Provide the [x, y] coordinate of the cell's center where the given text is located.  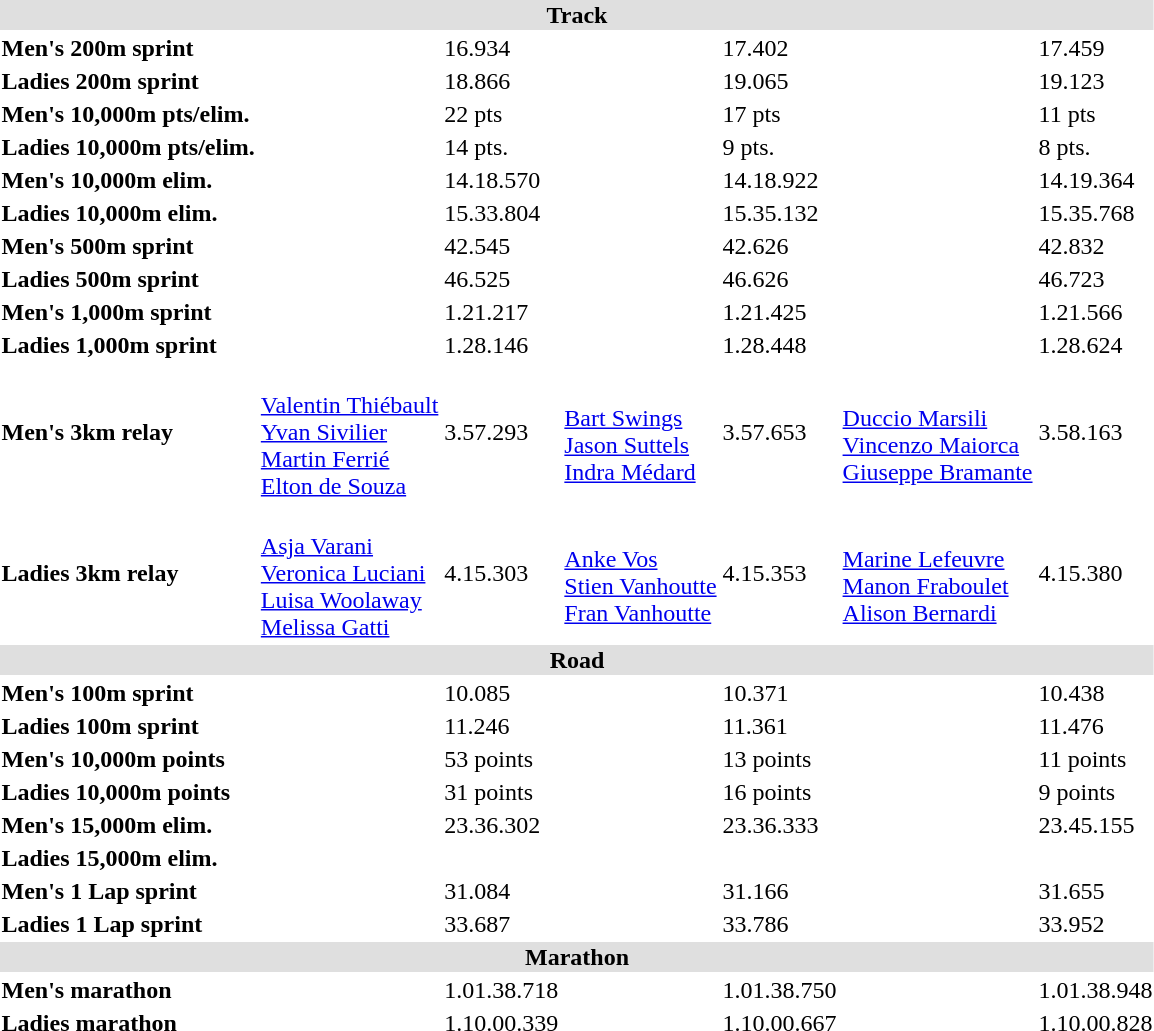
31.084 [502, 891]
11 pts [1096, 114]
53 points [502, 759]
Duccio MarsiliVincenzo MaiorcaGiuseppe Bramante [938, 432]
42.832 [1096, 246]
Men's 3km relay [128, 432]
Asja VaraniVeronica LucianiLuisa WoolawayMelissa Gatti [350, 573]
31.166 [780, 891]
Anke VosStien VanhoutteFran Vanhoutte [640, 573]
Men's 1,000m sprint [128, 312]
14.19.364 [1096, 180]
Ladies 500m sprint [128, 279]
19.065 [780, 81]
Men's 15,000m elim. [128, 825]
1.28.624 [1096, 345]
14.18.922 [780, 180]
15.33.804 [502, 213]
33.687 [502, 924]
33.786 [780, 924]
17 pts [780, 114]
4.15.380 [1096, 573]
1.01.38.718 [502, 990]
31.655 [1096, 891]
13 points [780, 759]
Men's 500m sprint [128, 246]
42.626 [780, 246]
42.545 [502, 246]
3.57.653 [780, 432]
11.361 [780, 726]
1.21.217 [502, 312]
Ladies 3km relay [128, 573]
Men's marathon [128, 990]
1.28.146 [502, 345]
22 pts [502, 114]
9 pts. [780, 147]
Men's 10,000m pts/elim. [128, 114]
Men's 10,000m elim. [128, 180]
4.15.353 [780, 573]
10.085 [502, 693]
23.45.155 [1096, 825]
Ladies 10,000m points [128, 792]
19.123 [1096, 81]
46.723 [1096, 279]
17.459 [1096, 48]
15.35.768 [1096, 213]
10.371 [780, 693]
9 points [1096, 792]
Men's 10,000m points [128, 759]
Bart SwingsJason SuttelsIndra Médard [640, 432]
3.58.163 [1096, 432]
46.525 [502, 279]
16 points [780, 792]
Marine LefeuvreManon FrabouletAlison Bernardi [938, 573]
1.28.448 [780, 345]
16.934 [502, 48]
Valentin ThiébaultYvan SivilierMartin FerriéElton de Souza [350, 432]
4.15.303 [502, 573]
Men's 100m sprint [128, 693]
33.952 [1096, 924]
1.01.38.750 [780, 990]
8 pts. [1096, 147]
18.866 [502, 81]
Ladies 15,000m elim. [128, 858]
46.626 [780, 279]
Road [577, 660]
1.21.425 [780, 312]
1.01.38.948 [1096, 990]
Track [577, 15]
1.21.566 [1096, 312]
23.36.302 [502, 825]
17.402 [780, 48]
23.36.333 [780, 825]
14.18.570 [502, 180]
31 points [502, 792]
15.35.132 [780, 213]
Ladies 10,000m pts/elim. [128, 147]
Ladies 100m sprint [128, 726]
Ladies 200m sprint [128, 81]
Ladies 10,000m elim. [128, 213]
11.246 [502, 726]
10.438 [1096, 693]
11 points [1096, 759]
3.57.293 [502, 432]
Men's 200m sprint [128, 48]
11.476 [1096, 726]
Men's 1 Lap sprint [128, 891]
Marathon [577, 957]
Ladies 1 Lap sprint [128, 924]
Ladies 1,000m sprint [128, 345]
14 pts. [502, 147]
